Extract the [x, y] coordinate from the center of the cell holding the provided text.  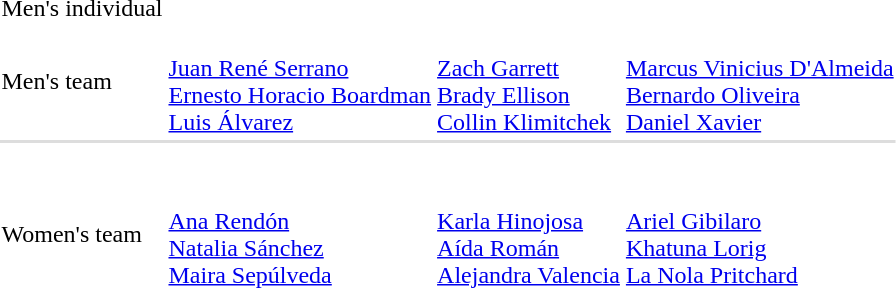
Men's team [82, 82]
Marcus Vinicius D'AlmeidaBernardo OliveiraDaniel Xavier [760, 82]
Juan René Serrano Ernesto Horacio BoardmanLuis Álvarez [300, 82]
Zach Garrett Brady EllisonCollin Klimitchek [529, 82]
